Capture the cell that displays the provided text and extract its [X, Y] central coordinate. 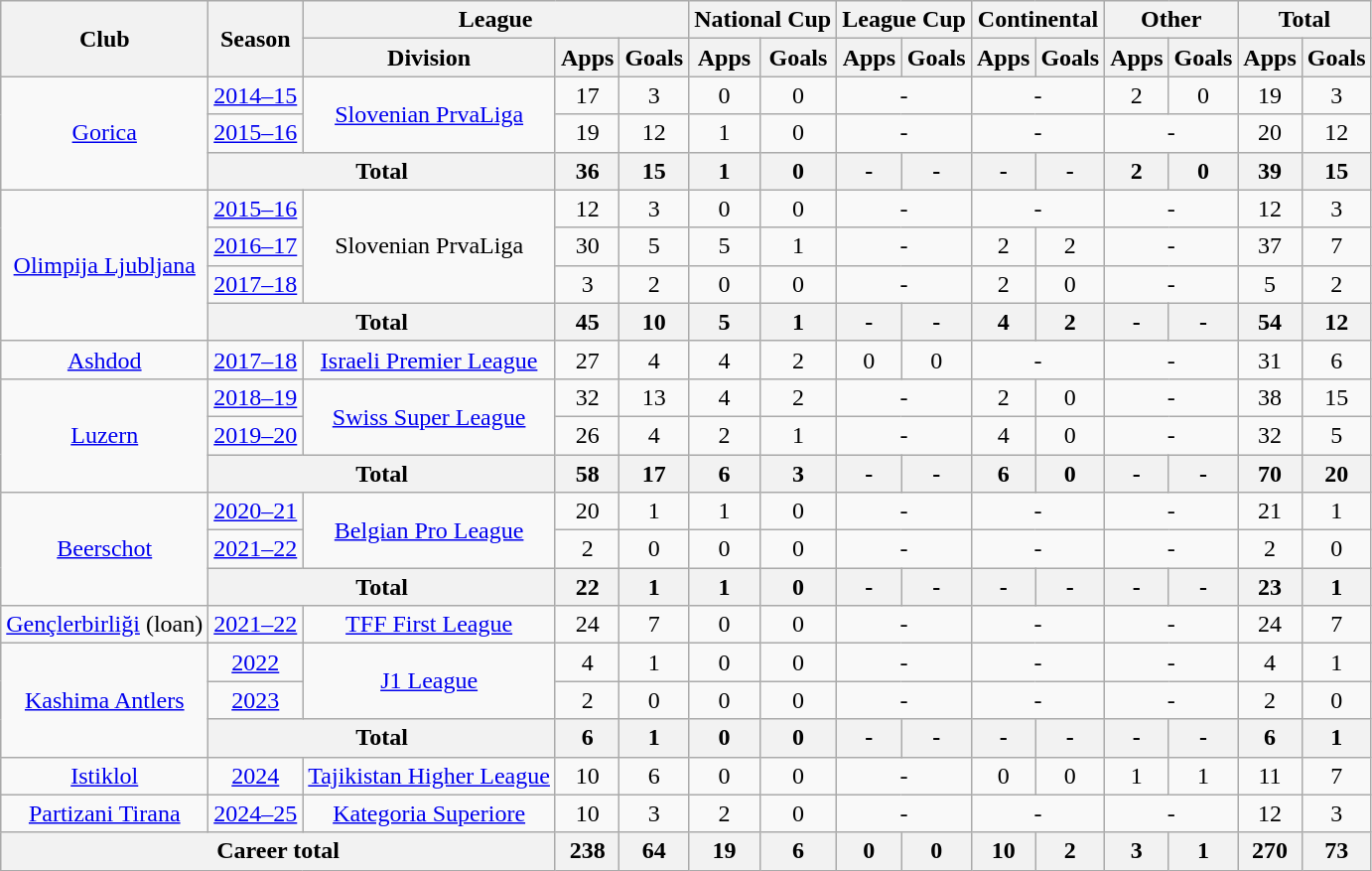
League [496, 20]
36 [587, 171]
54 [1270, 322]
Istiklol [105, 776]
Partizani Tirana [105, 813]
22 [587, 587]
31 [1270, 360]
Club [105, 39]
2022 [256, 662]
Beerschot [105, 549]
73 [1336, 851]
37 [1270, 246]
J1 League [429, 681]
Olimpija Ljubljana [105, 265]
Division [429, 58]
Career total [278, 851]
Kategoria Superiore [429, 813]
39 [1270, 171]
45 [587, 322]
TFF First League [429, 625]
21 [1270, 511]
23 [1270, 587]
Luzern [105, 435]
270 [1270, 851]
26 [587, 435]
2020–21 [256, 511]
Other [1171, 20]
38 [1270, 397]
Season [256, 39]
League Cup [904, 20]
2014–15 [256, 95]
Israeli Premier League [429, 360]
30 [587, 246]
2023 [256, 700]
Swiss Super League [429, 416]
2024 [256, 776]
Kashima Antlers [105, 700]
Continental [1037, 20]
Gorica [105, 133]
2019–20 [256, 435]
Ashdod [105, 360]
National Cup [762, 20]
238 [587, 851]
2016–17 [256, 246]
64 [654, 851]
70 [1270, 474]
Gençlerbirliği (loan) [105, 625]
2024–25 [256, 813]
13 [654, 397]
Tajikistan Higher League [429, 776]
27 [587, 360]
Belgian Pro League [429, 530]
58 [587, 474]
2018–19 [256, 397]
11 [1270, 776]
